Find where the given text appears and provide that cell's center as (X, Y) coordinate. 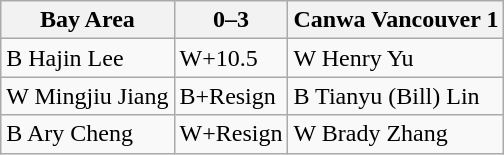
B+Resign (231, 96)
B Ary Cheng (88, 134)
B Tianyu (Bill) Lin (396, 96)
Canwa Vancouver 1 (396, 20)
0–3 (231, 20)
W+Resign (231, 134)
B Hajin Lee (88, 58)
W Henry Yu (396, 58)
Bay Area (88, 20)
W Brady Zhang (396, 134)
W Mingjiu Jiang (88, 96)
W+10.5 (231, 58)
